Pinpoint the cell where the given text exists, returning its [x, y] midpoint coordinate. 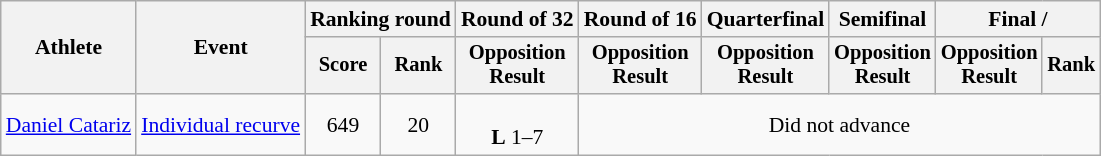
Score [343, 66]
Quarterfinal [766, 19]
Final / [1018, 19]
Daniel Catariz [68, 124]
Did not advance [840, 124]
Athlete [68, 48]
20 [418, 124]
Round of 16 [640, 19]
649 [343, 124]
Individual recurve [220, 124]
Round of 32 [518, 19]
Ranking round [380, 19]
Event [220, 48]
Semifinal [882, 19]
L 1–7 [518, 124]
